Detect which cell encompasses the target text, then output its [X, Y] center coordinate. 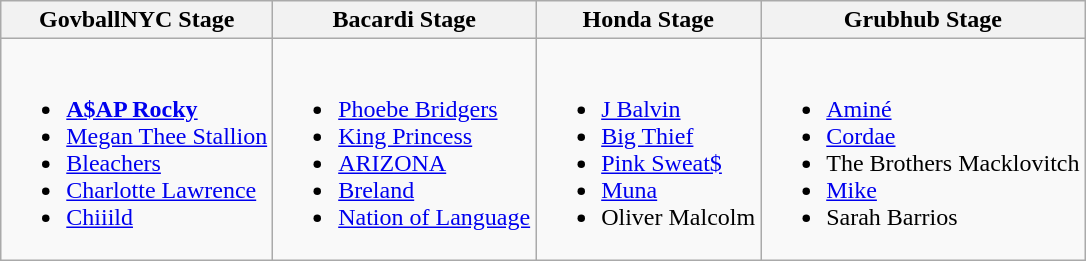
AminéCordaeThe Brothers MacklovitchMikeSarah Barrios [923, 150]
Grubhub Stage [923, 20]
GovballNYC Stage [137, 20]
Honda Stage [648, 20]
Bacardi Stage [404, 20]
Phoebe BridgersKing PrincessARIZONABrelandNation of Language [404, 150]
A$AP RockyMegan Thee StallionBleachersCharlotte LawrenceChiiild [137, 150]
J BalvinBig ThiefPink Sweat$MunaOliver Malcolm [648, 150]
